From the cell containing the given text, extract its center point as (X, Y) coordinate. 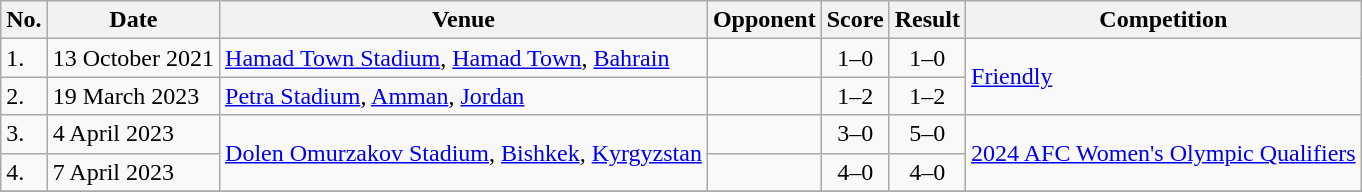
13 October 2021 (133, 58)
Friendly (1164, 77)
Dolen Omurzakov Stadium, Bishkek, Kyrgyzstan (464, 153)
19 March 2023 (133, 96)
4. (24, 172)
7 April 2023 (133, 172)
4 April 2023 (133, 134)
Venue (464, 20)
2024 AFC Women's Olympic Qualifiers (1164, 153)
3–0 (855, 134)
Competition (1164, 20)
2. (24, 96)
Petra Stadium, Amman, Jordan (464, 96)
No. (24, 20)
Hamad Town Stadium, Hamad Town, Bahrain (464, 58)
1. (24, 58)
Opponent (764, 20)
Date (133, 20)
Result (927, 20)
5–0 (927, 134)
3. (24, 134)
Score (855, 20)
